Return (x, y) of the center of cell containing provided text 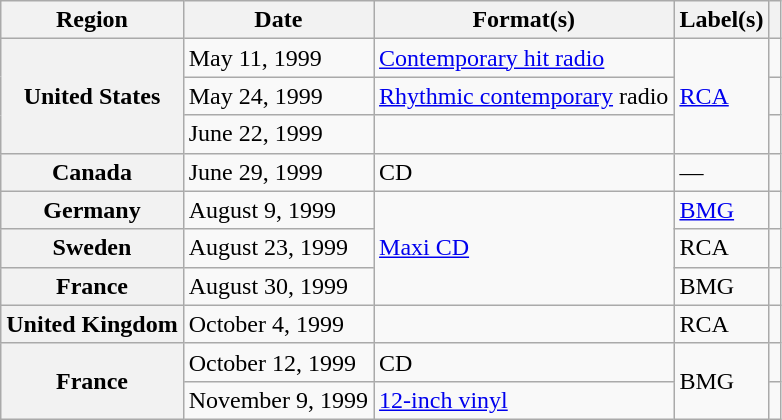
October 4, 1999 (278, 324)
October 12, 1999 (278, 362)
Sweden (92, 248)
12-inch vinyl (524, 400)
Germany (92, 210)
August 30, 1999 (278, 286)
Contemporary hit radio (524, 58)
Label(s) (722, 20)
June 29, 1999 (278, 172)
Format(s) (524, 20)
August 23, 1999 (278, 248)
November 9, 1999 (278, 400)
Date (278, 20)
June 22, 1999 (278, 134)
United States (92, 96)
— (722, 172)
Canada (92, 172)
Maxi CD (524, 248)
Rhythmic contemporary radio (524, 96)
United Kingdom (92, 324)
May 11, 1999 (278, 58)
May 24, 1999 (278, 96)
August 9, 1999 (278, 210)
Region (92, 20)
